Identify which cell holds the provided text, then report its [x, y] central coordinate. 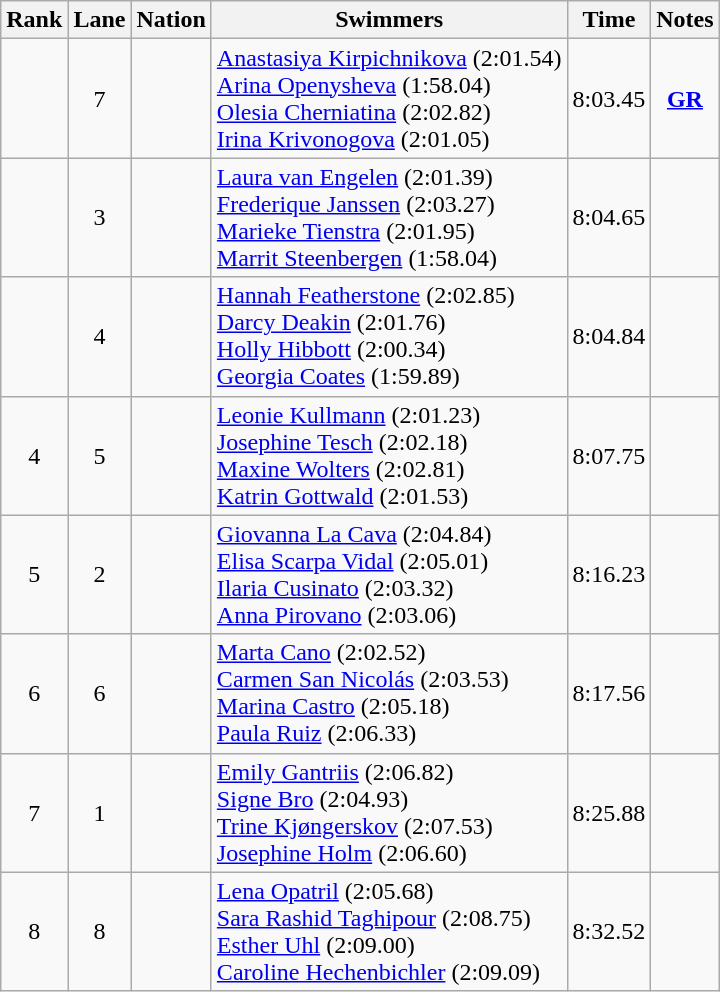
Emily Gantriis (2:06.82)Signe Bro (2:04.93)Trine Kjøngerskov (2:07.53)Josephine Holm (2:06.60) [389, 812]
Rank [34, 20]
Time [609, 20]
8:25.88 [609, 812]
Swimmers [389, 20]
Laura van Engelen (2:01.39)Frederique Janssen (2:03.27)Marieke Tienstra (2:01.95)Marrit Steenbergen (1:58.04) [389, 218]
8:04.84 [609, 336]
1 [100, 812]
Nation [171, 20]
8:16.23 [609, 574]
Notes [685, 20]
8:17.56 [609, 694]
Marta Cano (2:02.52)Carmen San Nicolás (2:03.53)Marina Castro (2:05.18)Paula Ruiz (2:06.33) [389, 694]
8:07.75 [609, 456]
Lena Opatril (2:05.68)Sara Rashid Taghipour (2:08.75)Esther Uhl (2:09.00)Caroline Hechenbichler (2:09.09) [389, 932]
2 [100, 574]
Giovanna La Cava (2:04.84)Elisa Scarpa Vidal (2:05.01)Ilaria Cusinato (2:03.32)Anna Pirovano (2:03.06) [389, 574]
3 [100, 218]
8:32.52 [609, 932]
Hannah Featherstone (2:02.85)Darcy Deakin (2:01.76)Holly Hibbott (2:00.34)Georgia Coates (1:59.89) [389, 336]
8:03.45 [609, 98]
GR [685, 98]
Lane [100, 20]
Anastasiya Kirpichnikova (2:01.54)Arina Openysheva (1:58.04)Olesia Cherniatina (2:02.82)Irina Krivonogova (2:01.05) [389, 98]
Leonie Kullmann (2:01.23)Josephine Tesch (2:02.18)Maxine Wolters (2:02.81)Katrin Gottwald (2:01.53) [389, 456]
8:04.65 [609, 218]
